Determine the [x, y] coordinate at the center of the cell enclosing the given text.  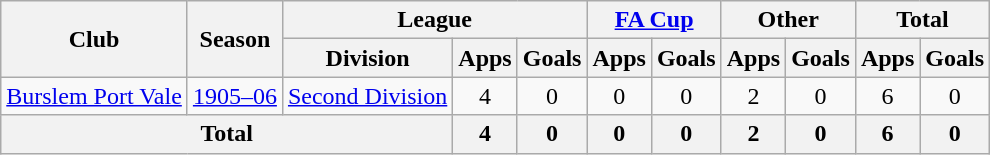
Division [367, 58]
Burslem Port Vale [94, 96]
Second Division [367, 96]
1905–06 [234, 96]
FA Cup [654, 20]
League [434, 20]
Other [788, 20]
Season [234, 39]
Club [94, 39]
